Provide the (x, y) coordinate of the cell's center where the given text is located.  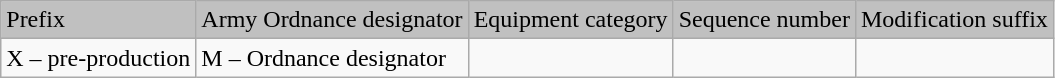
Sequence number (764, 20)
Prefix (98, 20)
Equipment category (570, 20)
Army Ordnance designator (332, 20)
M – Ordnance designator (332, 58)
X – pre-production (98, 58)
Modification suffix (954, 20)
